Find where the given text appears and provide that cell's center as [x, y] coordinate. 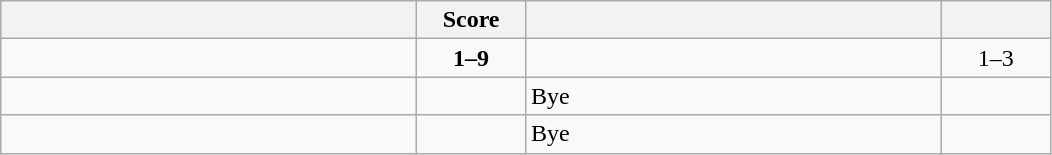
1–3 [996, 58]
Score [472, 20]
1–9 [472, 58]
